Provide the [x, y] coordinate of the cell's center where the given text is located.  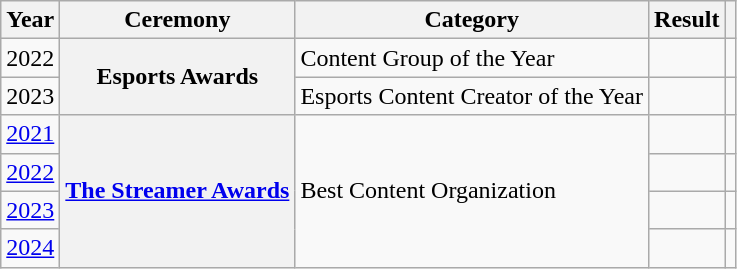
Best Content Organization [472, 191]
Esports Content Creator of the Year [472, 96]
Ceremony [178, 20]
Year [30, 20]
Content Group of the Year [472, 58]
The Streamer Awards [178, 191]
2021 [30, 134]
2024 [30, 248]
Result [687, 20]
Category [472, 20]
Esports Awards [178, 77]
